Find where the given text appears and provide that cell's center as (x, y) coordinate. 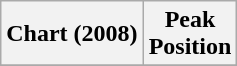
Chart (2008) (72, 34)
PeakPosition (190, 34)
